Search for the cell housing the specified text and yield its (x, y) center coordinate. 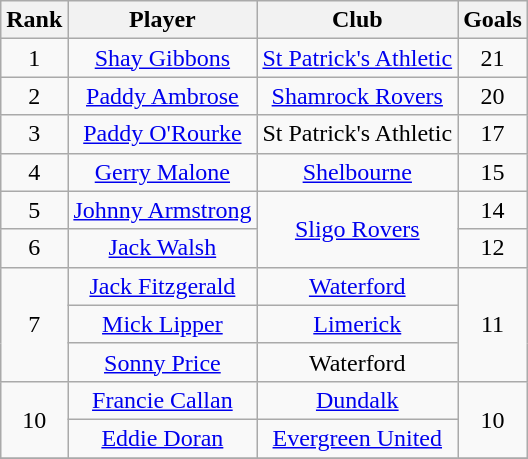
Goals (493, 20)
Shelbourne (358, 172)
Eddie Doran (162, 438)
Player (162, 20)
3 (34, 134)
Mick Lipper (162, 324)
Jack Fitzgerald (162, 286)
Rank (34, 20)
7 (34, 324)
Limerick (358, 324)
11 (493, 324)
12 (493, 248)
4 (34, 172)
Club (358, 20)
Jack Walsh (162, 248)
14 (493, 210)
Francie Callan (162, 400)
Shamrock Rovers (358, 96)
2 (34, 96)
15 (493, 172)
21 (493, 58)
20 (493, 96)
17 (493, 134)
Shay Gibbons (162, 58)
Sonny Price (162, 362)
6 (34, 248)
1 (34, 58)
Paddy O'Rourke (162, 134)
Gerry Malone (162, 172)
Evergreen United (358, 438)
Paddy Ambrose (162, 96)
Dundalk (358, 400)
5 (34, 210)
Johnny Armstrong (162, 210)
Sligo Rovers (358, 229)
